For the text-containing cell, return its midpoint in (x, y) coordinate format. 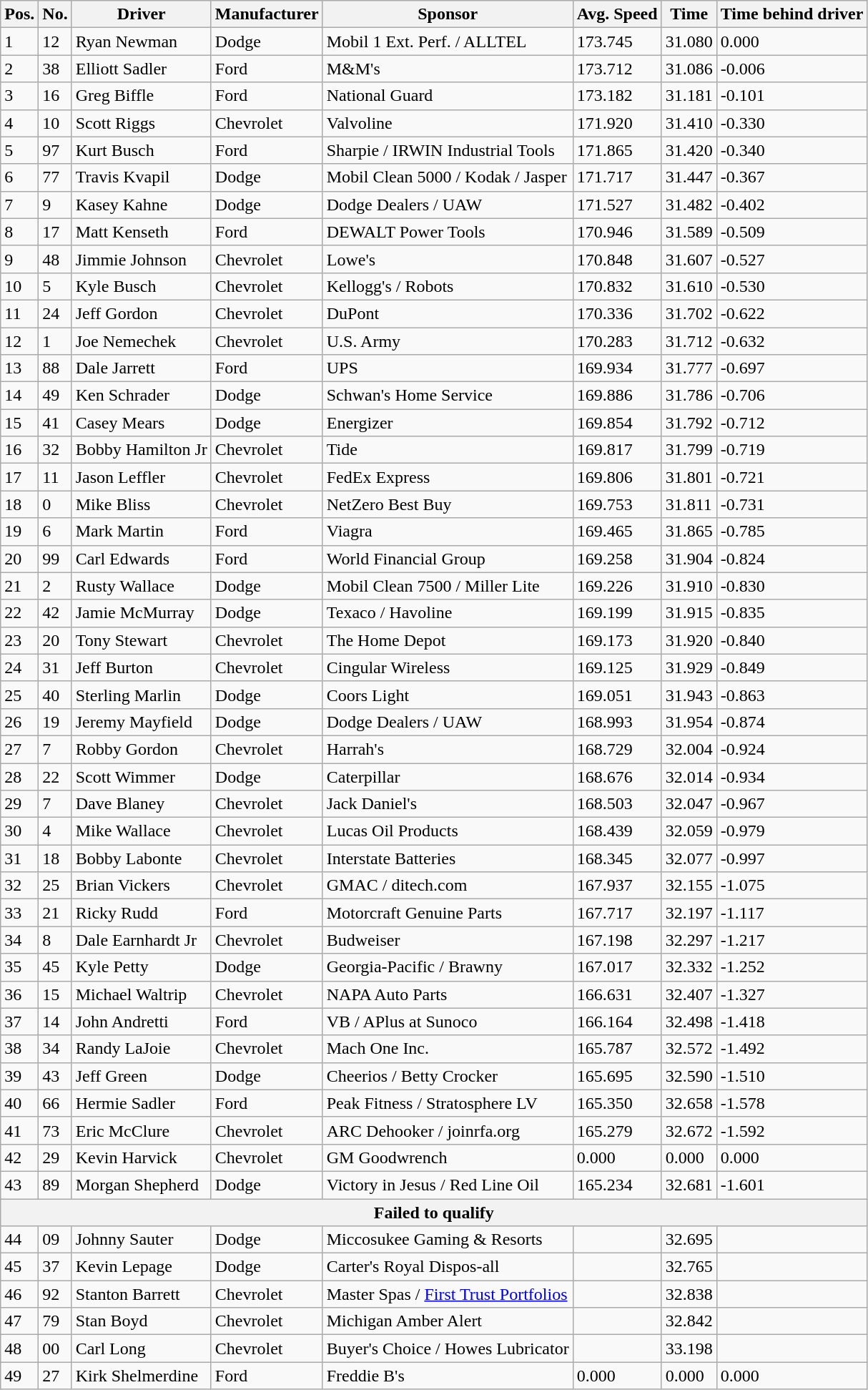
23 (20, 640)
Kevin Lepage (142, 1267)
31.447 (689, 177)
31.801 (689, 477)
NetZero Best Buy (448, 504)
Morgan Shepherd (142, 1185)
Joe Nemechek (142, 341)
ARC Dehooker / joinrfa.org (448, 1130)
-0.731 (792, 504)
-0.824 (792, 559)
31.811 (689, 504)
167.017 (617, 967)
Eric McClure (142, 1130)
Driver (142, 14)
168.676 (617, 776)
Brian Vickers (142, 886)
The Home Depot (448, 640)
171.717 (617, 177)
Time behind driver (792, 14)
Ken Schrader (142, 396)
79 (55, 1321)
Hermie Sadler (142, 1103)
171.527 (617, 205)
169.465 (617, 532)
UPS (448, 368)
-0.721 (792, 477)
32.407 (689, 994)
Carl Long (142, 1349)
32.059 (689, 831)
Victory in Jesus / Red Line Oil (448, 1185)
World Financial Group (448, 559)
Budweiser (448, 940)
Mobil Clean 5000 / Kodak / Jasper (448, 177)
165.279 (617, 1130)
-1.418 (792, 1022)
Mobil Clean 7500 / Miller Lite (448, 586)
Jimmie Johnson (142, 259)
32.838 (689, 1294)
173.712 (617, 69)
169.051 (617, 695)
169.854 (617, 423)
-1.592 (792, 1130)
32.842 (689, 1321)
Caterpillar (448, 776)
32.590 (689, 1076)
168.729 (617, 749)
32.498 (689, 1022)
169.934 (617, 368)
33 (20, 913)
165.695 (617, 1076)
Freddie B's (448, 1376)
Failed to qualify (434, 1213)
Interstate Batteries (448, 858)
-0.967 (792, 804)
Mark Martin (142, 532)
-0.101 (792, 96)
92 (55, 1294)
Pos. (20, 14)
Schwan's Home Service (448, 396)
31.589 (689, 232)
Valvoline (448, 123)
-1.217 (792, 940)
Kyle Busch (142, 286)
-0.924 (792, 749)
31.482 (689, 205)
Viagra (448, 532)
U.S. Army (448, 341)
-1.252 (792, 967)
-0.997 (792, 858)
Stanton Barrett (142, 1294)
32.572 (689, 1049)
170.283 (617, 341)
31.410 (689, 123)
31.904 (689, 559)
Robby Gordon (142, 749)
169.817 (617, 450)
31.610 (689, 286)
32.077 (689, 858)
-0.785 (792, 532)
Cingular Wireless (448, 667)
-0.719 (792, 450)
32.297 (689, 940)
Motorcraft Genuine Parts (448, 913)
173.745 (617, 41)
-0.367 (792, 177)
Sterling Marlin (142, 695)
31.954 (689, 722)
165.787 (617, 1049)
32.047 (689, 804)
Dale Earnhardt Jr (142, 940)
168.993 (617, 722)
26 (20, 722)
Jason Leffler (142, 477)
-1.578 (792, 1103)
Peak Fitness / Stratosphere LV (448, 1103)
32.197 (689, 913)
32.695 (689, 1240)
-1.492 (792, 1049)
-1.510 (792, 1076)
168.345 (617, 858)
NAPA Auto Parts (448, 994)
Cheerios / Betty Crocker (448, 1076)
Jeff Gordon (142, 313)
39 (20, 1076)
31.799 (689, 450)
-0.402 (792, 205)
Kirk Shelmerdine (142, 1376)
169.258 (617, 559)
Jeff Burton (142, 667)
-0.706 (792, 396)
-1.601 (792, 1185)
31.086 (689, 69)
171.920 (617, 123)
166.631 (617, 994)
-0.340 (792, 150)
Texaco / Havoline (448, 613)
31.786 (689, 396)
165.350 (617, 1103)
-0.632 (792, 341)
-0.527 (792, 259)
173.182 (617, 96)
169.199 (617, 613)
Kurt Busch (142, 150)
-1.327 (792, 994)
170.946 (617, 232)
Matt Kenseth (142, 232)
Buyer's Choice / Howes Lubricator (448, 1349)
171.865 (617, 150)
169.753 (617, 504)
167.937 (617, 886)
-0.840 (792, 640)
-0.509 (792, 232)
Time (689, 14)
Johnny Sauter (142, 1240)
Mike Bliss (142, 504)
30 (20, 831)
31.080 (689, 41)
Greg Biffle (142, 96)
-0.979 (792, 831)
Bobby Hamilton Jr (142, 450)
Lowe's (448, 259)
Rusty Wallace (142, 586)
77 (55, 177)
31.929 (689, 667)
DEWALT Power Tools (448, 232)
3 (20, 96)
169.806 (617, 477)
-0.006 (792, 69)
170.848 (617, 259)
Energizer (448, 423)
Georgia-Pacific / Brawny (448, 967)
-1.117 (792, 913)
31.777 (689, 368)
170.832 (617, 286)
99 (55, 559)
M&M's (448, 69)
-0.530 (792, 286)
32.658 (689, 1103)
Sharpie / IRWIN Industrial Tools (448, 150)
Jamie McMurray (142, 613)
170.336 (617, 313)
Jeremy Mayfield (142, 722)
Manufacturer (267, 14)
Stan Boyd (142, 1321)
Kevin Harvick (142, 1157)
Scott Riggs (142, 123)
00 (55, 1349)
Avg. Speed (617, 14)
Ricky Rudd (142, 913)
Lucas Oil Products (448, 831)
31.865 (689, 532)
31.702 (689, 313)
31.181 (689, 96)
88 (55, 368)
Master Spas / First Trust Portfolios (448, 1294)
Mike Wallace (142, 831)
36 (20, 994)
-0.697 (792, 368)
Dave Blaney (142, 804)
32.765 (689, 1267)
Bobby Labonte (142, 858)
-0.830 (792, 586)
-1.075 (792, 886)
89 (55, 1185)
32.672 (689, 1130)
32.014 (689, 776)
-0.849 (792, 667)
33.198 (689, 1349)
Kasey Kahne (142, 205)
169.173 (617, 640)
Jeff Green (142, 1076)
Michigan Amber Alert (448, 1321)
Randy LaJoie (142, 1049)
32.155 (689, 886)
0 (55, 504)
165.234 (617, 1185)
166.164 (617, 1022)
31.420 (689, 150)
Tony Stewart (142, 640)
31.607 (689, 259)
DuPont (448, 313)
National Guard (448, 96)
-0.934 (792, 776)
167.198 (617, 940)
168.439 (617, 831)
Tide (448, 450)
31.910 (689, 586)
169.226 (617, 586)
Elliott Sadler (142, 69)
13 (20, 368)
Carl Edwards (142, 559)
John Andretti (142, 1022)
Mach One Inc. (448, 1049)
-0.622 (792, 313)
FedEx Express (448, 477)
28 (20, 776)
44 (20, 1240)
31.943 (689, 695)
-0.712 (792, 423)
-0.863 (792, 695)
09 (55, 1240)
Coors Light (448, 695)
Dale Jarrett (142, 368)
Michael Waltrip (142, 994)
66 (55, 1103)
Jack Daniel's (448, 804)
-0.835 (792, 613)
GM Goodwrench (448, 1157)
169.886 (617, 396)
97 (55, 150)
167.717 (617, 913)
-0.874 (792, 722)
168.503 (617, 804)
GMAC / ditech.com (448, 886)
32.681 (689, 1185)
Scott Wimmer (142, 776)
Carter's Royal Dispos-all (448, 1267)
Travis Kvapil (142, 177)
Mobil 1 Ext. Perf. / ALLTEL (448, 41)
32.004 (689, 749)
VB / APlus at Sunoco (448, 1022)
Harrah's (448, 749)
Kellogg's / Robots (448, 286)
169.125 (617, 667)
32.332 (689, 967)
73 (55, 1130)
Casey Mears (142, 423)
35 (20, 967)
46 (20, 1294)
Ryan Newman (142, 41)
31.792 (689, 423)
No. (55, 14)
Kyle Petty (142, 967)
31.712 (689, 341)
Miccosukee Gaming & Resorts (448, 1240)
31.920 (689, 640)
47 (20, 1321)
31.915 (689, 613)
Sponsor (448, 14)
-0.330 (792, 123)
